Search for the cell housing the specified text and yield its [x, y] center coordinate. 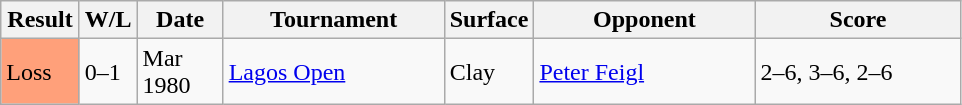
Mar 1980 [180, 72]
Tournament [334, 20]
Result [40, 20]
0–1 [108, 72]
Surface [489, 20]
2–6, 3–6, 2–6 [858, 72]
Date [180, 20]
Peter Feigl [644, 72]
Loss [40, 72]
W/L [108, 20]
Clay [489, 72]
Opponent [644, 20]
Lagos Open [334, 72]
Score [858, 20]
